For the text-containing cell, return its midpoint in (x, y) coordinate format. 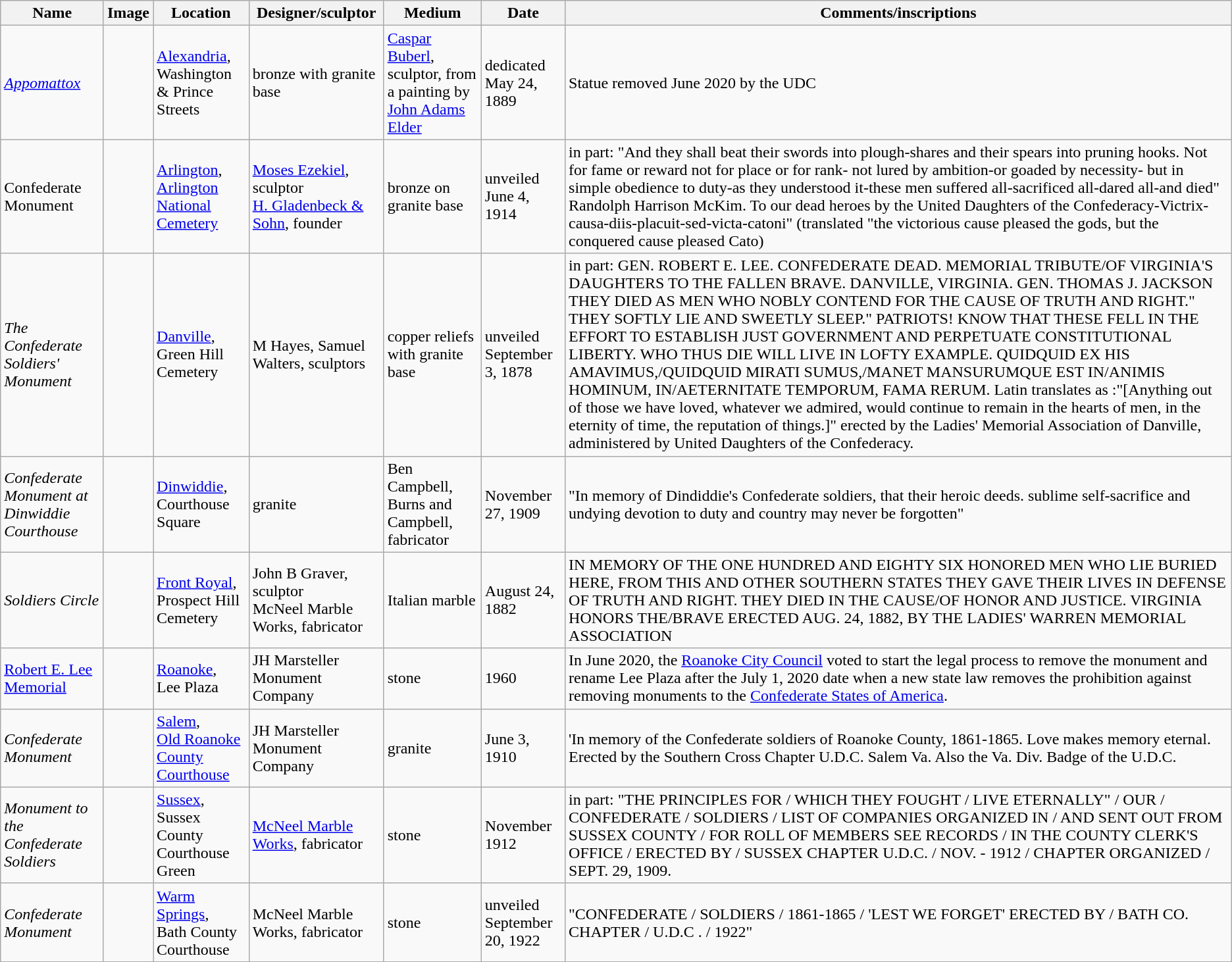
Comments/inscriptions (899, 13)
Monument to the Confederate Soldiers (53, 835)
bronze on granite base (432, 196)
John B Graver, sculptor McNeel Marble Works, fabricator (316, 600)
M Hayes, Samuel Walters, sculptors (316, 355)
Salem,Old Roanoke County Courthouse (201, 747)
copper reliefs with granite base (432, 355)
Dinwiddie,Courthouse Square (201, 504)
Name (53, 13)
Medium (432, 13)
Image (128, 13)
Moses Ezekiel, sculptorH. Gladenbeck & Sohn, founder (316, 196)
Ben Campbell, Burns and Campbell, fabricator (432, 504)
November 27, 1909 (523, 504)
Location (201, 13)
June 3, 1910 (523, 747)
"CONFEDERATE / SOLDIERS / 1861-1865 / 'LEST WE FORGET' ERECTED BY / BATH CO. CHAPTER / U.D.C . / 1922" (899, 923)
Danville, Green Hill Cemetery (201, 355)
Arlington, Arlington National Cemetery (201, 196)
1960 (523, 678)
Sussex,Sussex County Courthouse Green (201, 835)
bronze with granite base (316, 83)
dedicated May 24, 1889 (523, 83)
Roanoke,Lee Plaza (201, 678)
unveiled September 3, 1878 (523, 355)
Caspar Buberl, sculptor, from a painting by John Adams Elder (432, 83)
Designer/sculptor (316, 13)
unveiled September 20, 1922 (523, 923)
August 24, 1882 (523, 600)
Robert E. Lee Memorial (53, 678)
Statue removed June 2020 by the UDC (899, 83)
The Confederate Soldiers' Monument (53, 355)
Alexandria,Washington & Prince Streets (201, 83)
Confederate Monument at Dinwiddie Courthouse (53, 504)
Front Royal,Prospect Hill Cemetery (201, 600)
November 1912 (523, 835)
Warm Springs,Bath County Courthouse (201, 923)
Date (523, 13)
Soldiers Circle (53, 600)
Italian marble (432, 600)
Appomattox (53, 83)
unveiled June 4, 1914 (523, 196)
